Locate the cell with the specified text and output its (X, Y) center coordinate. 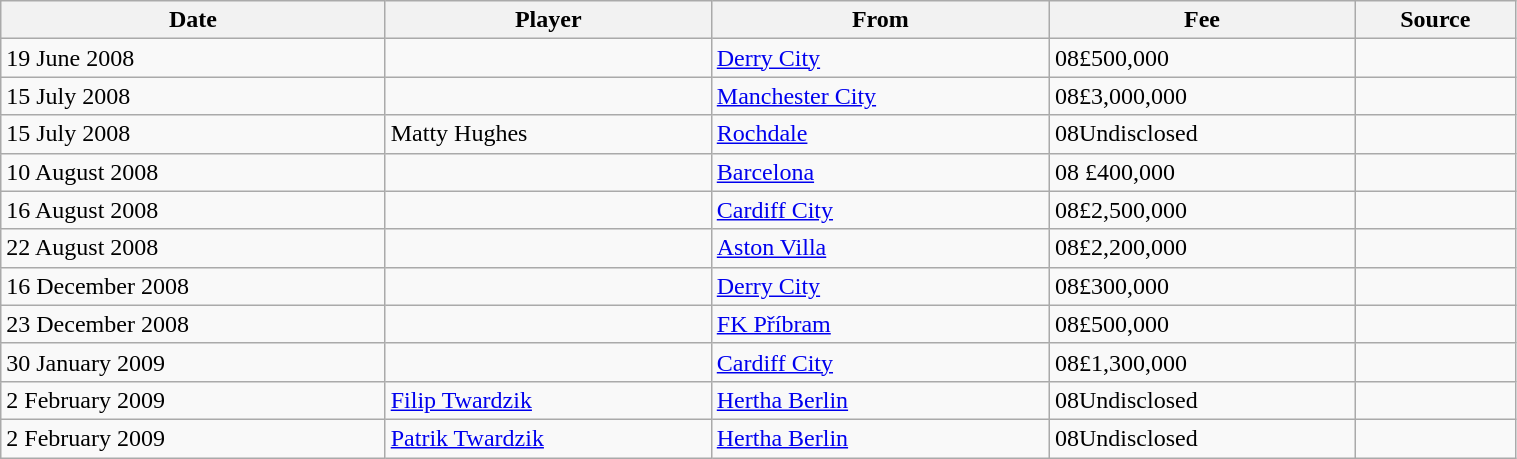
Manchester City (880, 96)
16 December 2008 (193, 286)
Filip Twardzik (548, 400)
22 August 2008 (193, 248)
Source (1436, 20)
Player (548, 20)
FK Příbram (880, 324)
Aston Villa (880, 248)
30 January 2009 (193, 362)
08 £400,000 (1202, 172)
08£3,000,000 (1202, 96)
Patrik Twardzik (548, 438)
08£300,000 (1202, 286)
Date (193, 20)
23 December 2008 (193, 324)
16 August 2008 (193, 210)
08£2,200,000 (1202, 248)
10 August 2008 (193, 172)
Barcelona (880, 172)
08£1,300,000 (1202, 362)
Matty Hughes (548, 134)
Fee (1202, 20)
From (880, 20)
19 June 2008 (193, 58)
Rochdale (880, 134)
08£2,500,000 (1202, 210)
